Determine the (x, y) coordinate at the center of the cell enclosing the given text.  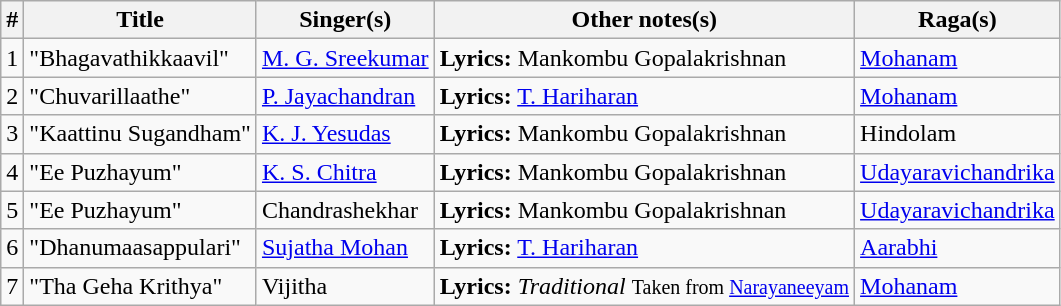
"Chuvarillaathe" (140, 96)
5 (12, 210)
7 (12, 286)
# (12, 20)
6 (12, 248)
2 (12, 96)
1 (12, 58)
P. Jayachandran (345, 96)
Other notes(s) (644, 20)
"Bhagavathikkaavil" (140, 58)
"Kaattinu Sugandham" (140, 134)
3 (12, 134)
4 (12, 172)
Aarabhi (958, 248)
"Dhanumaasappulari" (140, 248)
Lyrics: Traditional Taken from Narayaneeyam (644, 286)
Hindolam (958, 134)
Vijitha (345, 286)
Sujatha Mohan (345, 248)
Chandrashekhar (345, 210)
Raga(s) (958, 20)
Title (140, 20)
Singer(s) (345, 20)
K. S. Chitra (345, 172)
K. J. Yesudas (345, 134)
"Tha Geha Krithya" (140, 286)
M. G. Sreekumar (345, 58)
